From the cell containing the given text, extract its center point as (x, y) coordinate. 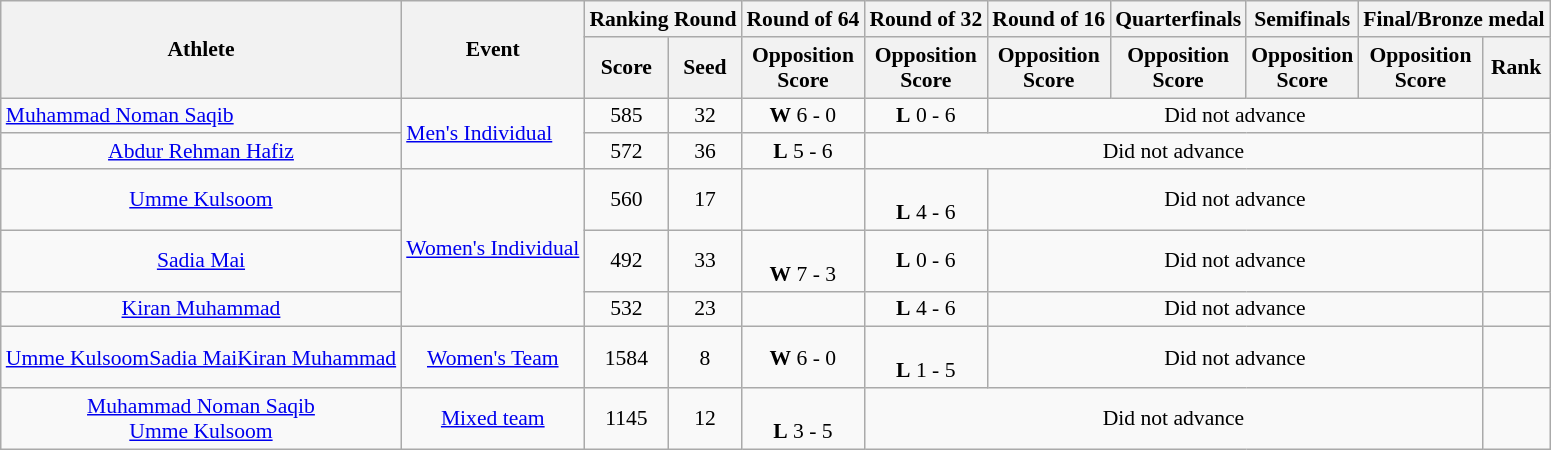
23 (704, 309)
Score (626, 68)
Muhammad Noman SaqibUmme Kulsoom (201, 418)
Umme KulsoomSadia MaiKiran Muhammad (201, 358)
Women's Individual (492, 248)
8 (704, 358)
Rank (1516, 68)
Seed (704, 68)
17 (704, 200)
572 (626, 152)
Quarterfinals (1178, 19)
Kiran Muhammad (201, 309)
Men's Individual (492, 134)
585 (626, 116)
L 1 - 5 (926, 358)
1145 (626, 418)
Women's Team (492, 358)
L 5 - 6 (802, 152)
1584 (626, 358)
Event (492, 50)
Umme Kulsoom (201, 200)
Round of 16 (1048, 19)
L 3 - 5 (802, 418)
Sadia Mai (201, 260)
Muhammad Noman Saqib (201, 116)
560 (626, 200)
532 (626, 309)
Round of 64 (802, 19)
36 (704, 152)
W 7 - 3 (802, 260)
Abdur Rehman Hafiz (201, 152)
32 (704, 116)
Semifinals (1302, 19)
Round of 32 (926, 19)
492 (626, 260)
Ranking Round (662, 19)
Mixed team (492, 418)
12 (704, 418)
33 (704, 260)
Athlete (201, 50)
Final/Bronze medal (1454, 19)
